From the cell containing the given text, extract its center point as (x, y) coordinate. 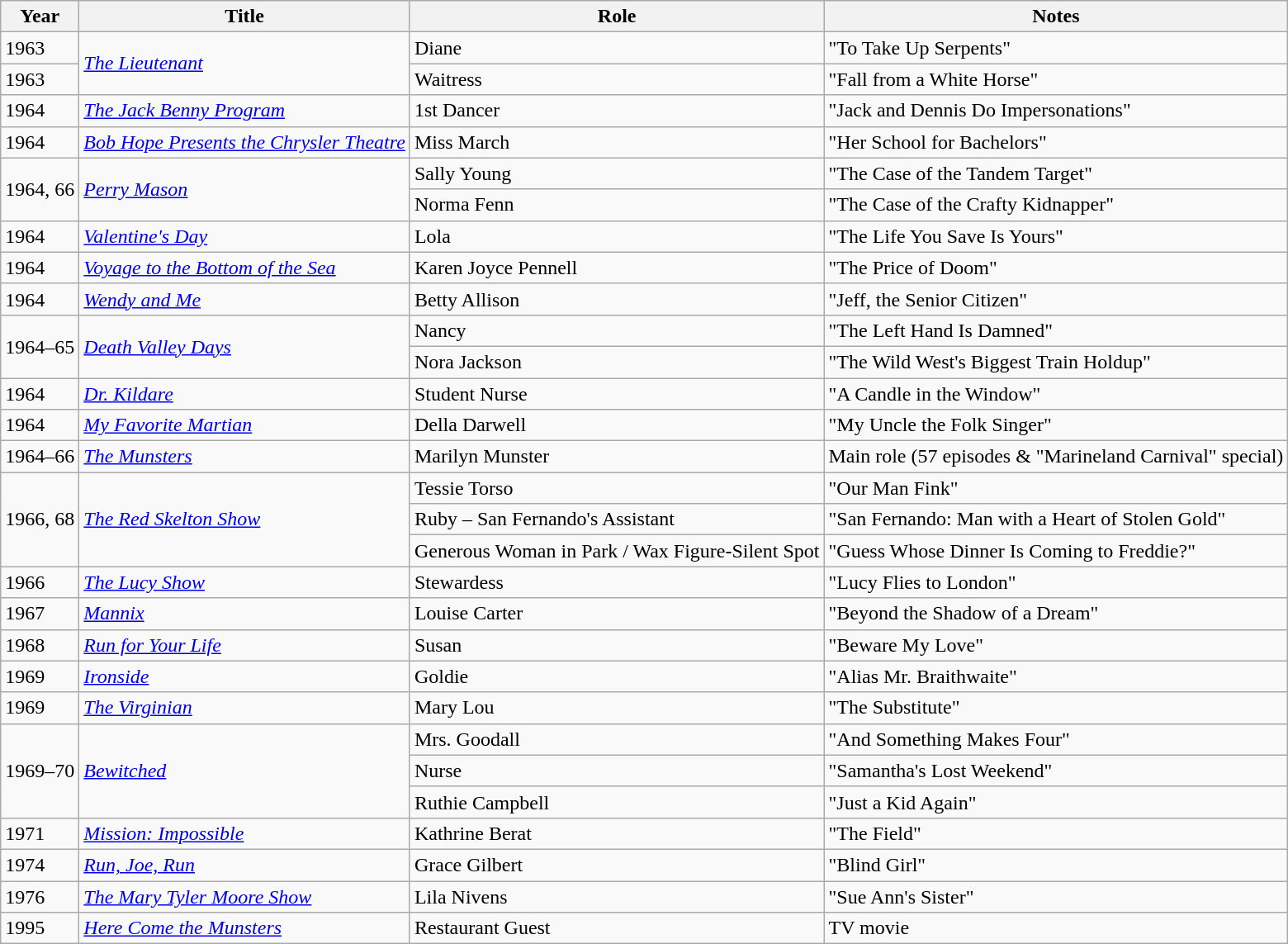
1976 (40, 896)
The Munsters (244, 457)
"Alias Mr. Braithwaite" (1056, 676)
1964–65 (40, 346)
"San Fernando: Man with a Heart of Stolen Gold" (1056, 519)
Bewitched (244, 771)
Wendy and Me (244, 299)
Grace Gilbert (617, 865)
Tessie Torso (617, 488)
The Red Skelton Show (244, 519)
1967 (40, 614)
The Lieutenant (244, 64)
Mrs. Goodall (617, 739)
Karen Joyce Pennell (617, 268)
"The Case of the Crafty Kidnapper" (1056, 205)
"And Something Makes Four" (1056, 739)
"The Life You Save Is Yours" (1056, 236)
Main role (57 episodes & "Marineland Carnival" special) (1056, 457)
"The Field" (1056, 833)
"Guess Whose Dinner Is Coming to Freddie?" (1056, 551)
Run for Your Life (244, 645)
1966, 68 (40, 519)
Ruby – San Fernando's Assistant (617, 519)
Goldie (617, 676)
Role (617, 17)
Nora Jackson (617, 362)
Della Darwell (617, 425)
"Her School for Bachelors" (1056, 142)
Ruthie Campbell (617, 802)
"Sue Ann's Sister" (1056, 896)
"Samantha's Lost Weekend" (1056, 771)
Bob Hope Presents the Chrysler Theatre (244, 142)
Mannix (244, 614)
Notes (1056, 17)
Here Come the Munsters (244, 928)
"Jeff, the Senior Citizen" (1056, 299)
Lola (617, 236)
Lila Nivens (617, 896)
Mary Lou (617, 708)
Ironside (244, 676)
Kathrine Berat (617, 833)
Run, Joe, Run (244, 865)
Title (244, 17)
"The Left Hand Is Damned" (1056, 330)
"My Uncle the Folk Singer" (1056, 425)
Death Valley Days (244, 346)
The Lucy Show (244, 582)
Marilyn Munster (617, 457)
Susan (617, 645)
TV movie (1056, 928)
Stewardess (617, 582)
Dr. Kildare (244, 394)
"The Price of Doom" (1056, 268)
"The Case of the Tandem Target" (1056, 173)
Perry Mason (244, 189)
The Virginian (244, 708)
Nancy (617, 330)
1971 (40, 833)
Louise Carter (617, 614)
Nurse (617, 771)
"A Candle in the Window" (1056, 394)
"Lucy Flies to London" (1056, 582)
Sally Young (617, 173)
"Our Man Fink" (1056, 488)
Waitress (617, 79)
1964, 66 (40, 189)
My Favorite Martian (244, 425)
1995 (40, 928)
Miss March (617, 142)
"Just a Kid Again" (1056, 802)
Norma Fenn (617, 205)
"The Substitute" (1056, 708)
"Fall from a White Horse" (1056, 79)
"The Wild West's Biggest Train Holdup" (1056, 362)
Valentine's Day (244, 236)
"Blind Girl" (1056, 865)
The Jack Benny Program (244, 111)
Betty Allison (617, 299)
1968 (40, 645)
1969–70 (40, 771)
Year (40, 17)
Mission: Impossible (244, 833)
1966 (40, 582)
"Beware My Love" (1056, 645)
1964–66 (40, 457)
Restaurant Guest (617, 928)
1974 (40, 865)
Diane (617, 48)
1st Dancer (617, 111)
"Jack and Dennis Do Impersonations" (1056, 111)
Voyage to the Bottom of the Sea (244, 268)
"To Take Up Serpents" (1056, 48)
Generous Woman in Park / Wax Figure-Silent Spot (617, 551)
"Beyond the Shadow of a Dream" (1056, 614)
Student Nurse (617, 394)
The Mary Tyler Moore Show (244, 896)
